For the text-containing cell, return its midpoint in [x, y] coordinate format. 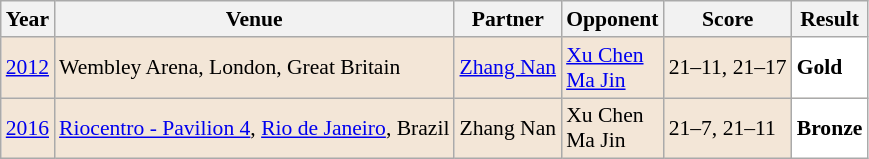
Opponent [612, 19]
Bronze [830, 128]
Wembley Arena, London, Great Britain [254, 68]
Riocentro - Pavilion 4, Rio de Janeiro, Brazil [254, 128]
Result [830, 19]
21–11, 21–17 [728, 68]
Partner [508, 19]
2012 [28, 68]
2016 [28, 128]
21–7, 21–11 [728, 128]
Score [728, 19]
Gold [830, 68]
Venue [254, 19]
Year [28, 19]
